Output the (X, Y) coordinate of the center of the cell containing the given text.  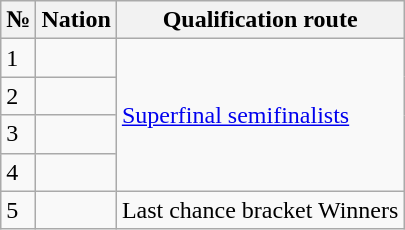
5 (18, 210)
Superfinal semifinalists (260, 115)
1 (18, 58)
4 (18, 172)
2 (18, 96)
Nation (76, 20)
Last chance bracket Winners (260, 210)
№ (18, 20)
3 (18, 134)
Qualification route (260, 20)
